For the text-containing cell, return its midpoint in [x, y] coordinate format. 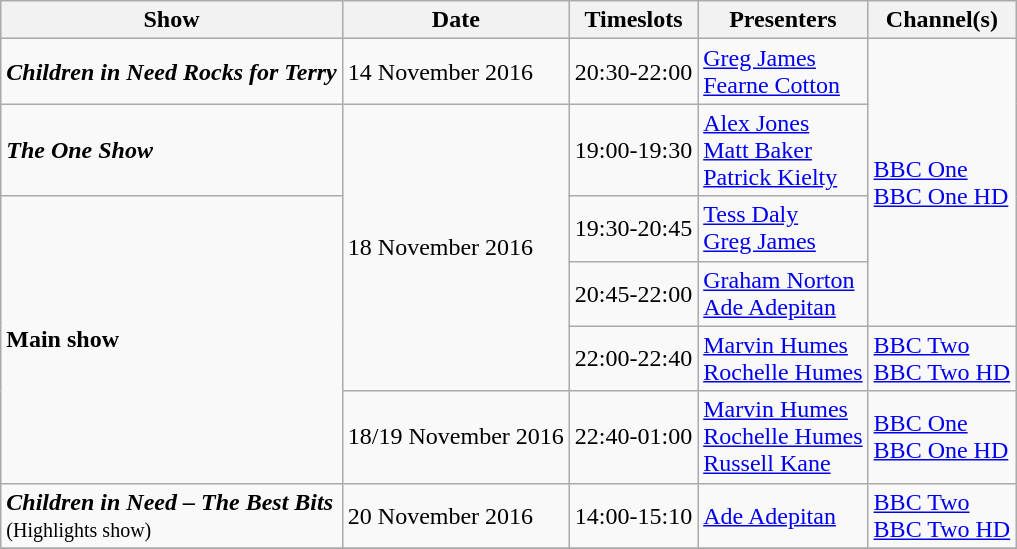
Marvin HumesRochelle HumesRussell Kane [783, 437]
Greg JamesFearne Cotton [783, 72]
Children in Need Rocks for Terry [172, 72]
Main show [172, 340]
Presenters [783, 20]
Tess DalyGreg James [783, 228]
Date [456, 20]
19:30-20:45 [633, 228]
14 November 2016 [456, 72]
18 November 2016 [456, 248]
Marvin HumesRochelle Humes [783, 358]
22:00-22:40 [633, 358]
20:45-22:00 [633, 294]
Alex JonesMatt BakerPatrick Kielty [783, 150]
22:40-01:00 [633, 437]
19:00-19:30 [633, 150]
Show [172, 20]
Ade Adepitan [783, 516]
20 November 2016 [456, 516]
Channel(s) [942, 20]
18/19 November 2016 [456, 437]
The One Show [172, 150]
20:30-22:00 [633, 72]
Graham NortonAde Adepitan [783, 294]
14:00-15:10 [633, 516]
Timeslots [633, 20]
Children in Need – The Best Bits(Highlights show) [172, 516]
